Identify which cell holds the provided text, then report its [X, Y] central coordinate. 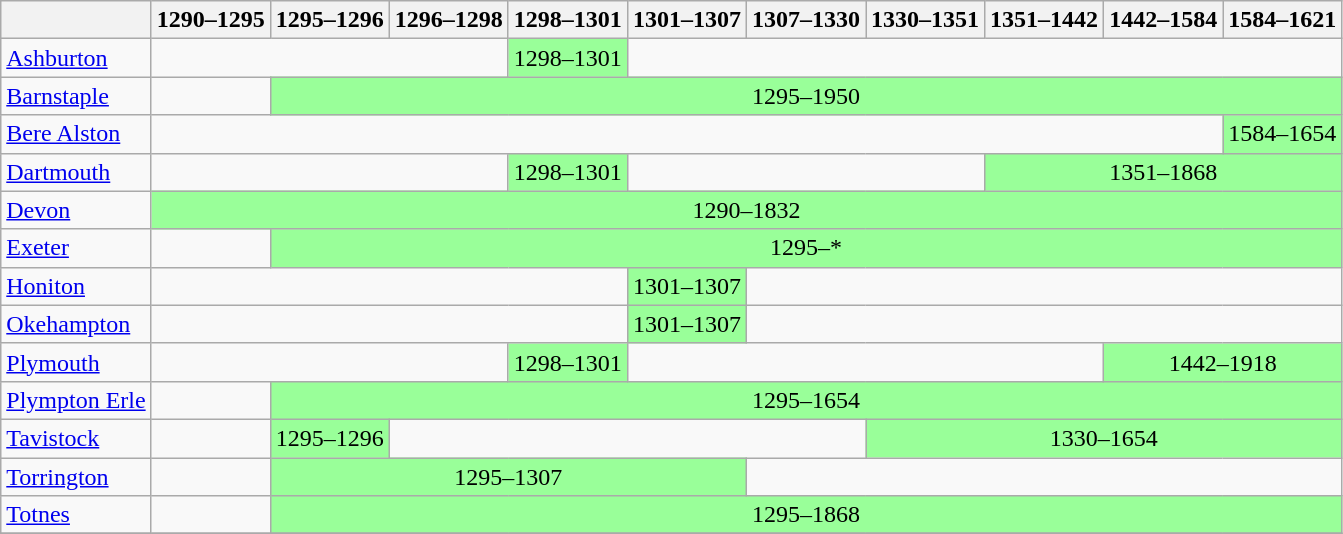
Bere Alston [76, 134]
Okehampton [76, 324]
1295–1950 [806, 96]
Devon [76, 210]
Plymouth [76, 362]
Tavistock [76, 438]
1295–1868 [806, 515]
Exeter [76, 248]
Honiton [76, 286]
Totnes [76, 515]
1295–1307 [508, 477]
1330–1351 [926, 20]
1330–1654 [1104, 438]
1442–1584 [1164, 20]
Torrington [76, 477]
Dartmouth [76, 172]
1442–1918 [1223, 362]
1351–1442 [1044, 20]
1295–1654 [806, 400]
1290–1832 [746, 210]
1290–1295 [210, 20]
1584–1621 [1282, 20]
1295–* [806, 248]
1351–1868 [1164, 172]
Plympton Erle [76, 400]
1296–1298 [448, 20]
1584–1654 [1282, 134]
1307–1330 [806, 20]
Ashburton [76, 58]
Barnstaple [76, 96]
